Extract the (X, Y) coordinate from the center of the cell holding the provided text.  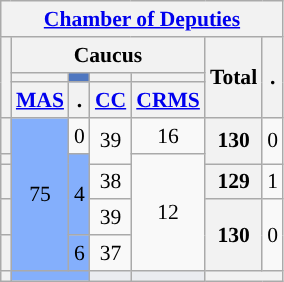
129 (234, 182)
1 (272, 182)
CRMS (168, 101)
75 (40, 194)
16 (168, 136)
CC (110, 101)
4 (80, 194)
Caucus (108, 55)
MAS (40, 101)
Total (234, 78)
6 (80, 253)
38 (110, 182)
12 (168, 212)
Chamber of Deputies (142, 19)
37 (110, 253)
